Detect which cell encompasses the target text, then output its (X, Y) center coordinate. 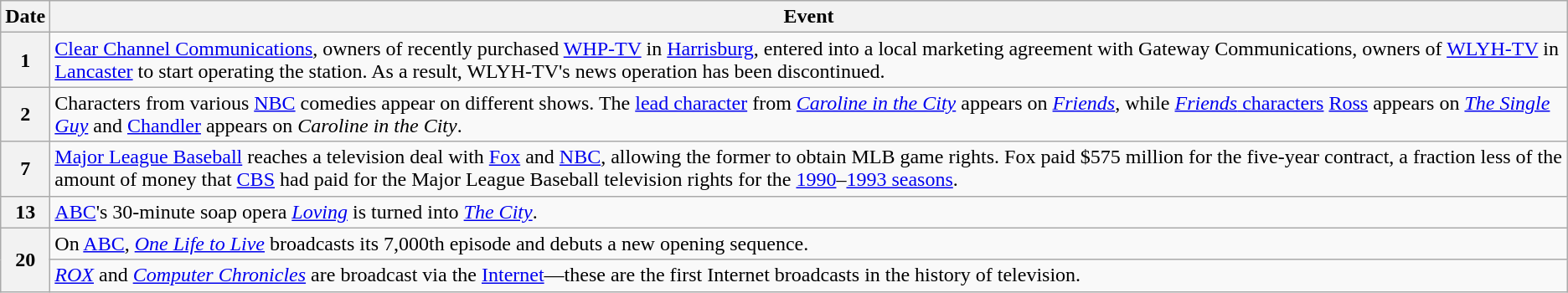
13 (25, 212)
ABC's 30-minute soap opera Loving is turned into The City. (809, 212)
Date (25, 17)
7 (25, 169)
2 (25, 114)
Event (809, 17)
20 (25, 260)
1 (25, 60)
On ABC, One Life to Live broadcasts its 7,000th episode and debuts a new opening sequence. (809, 244)
ROX and Computer Chronicles are broadcast via the Internet—these are the first Internet broadcasts in the history of television. (809, 275)
